Provide the (x, y) coordinate of the cell's center where the given text is located.  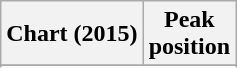
Peakposition (189, 34)
Chart (2015) (72, 34)
